Capture the cell that displays the provided text and extract its (X, Y) central coordinate. 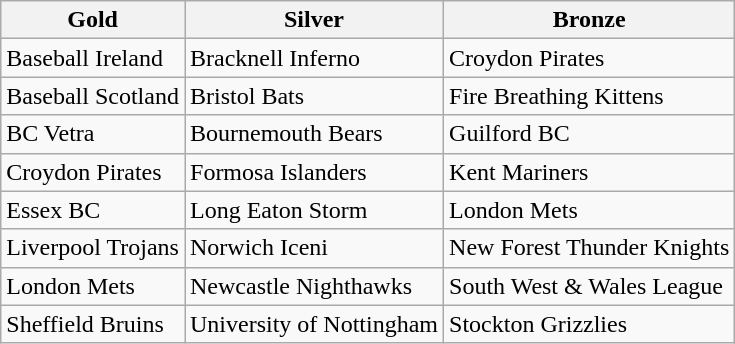
Baseball Ireland (93, 58)
Baseball Scotland (93, 96)
Bristol Bats (314, 96)
Formosa Islanders (314, 172)
Stockton Grizzlies (590, 324)
Long Eaton Storm (314, 210)
Kent Mariners (590, 172)
Fire Breathing Kittens (590, 96)
Sheffield Bruins (93, 324)
Newcastle Nighthawks (314, 286)
Essex BC (93, 210)
South West & Wales League (590, 286)
New Forest Thunder Knights (590, 248)
Bracknell Inferno (314, 58)
Liverpool Trojans (93, 248)
Gold (93, 20)
University of Nottingham (314, 324)
Norwich Iceni (314, 248)
Bournemouth Bears (314, 134)
BC Vetra (93, 134)
Bronze (590, 20)
Guilford BC (590, 134)
Silver (314, 20)
